Return (x, y) of the center of cell containing provided text 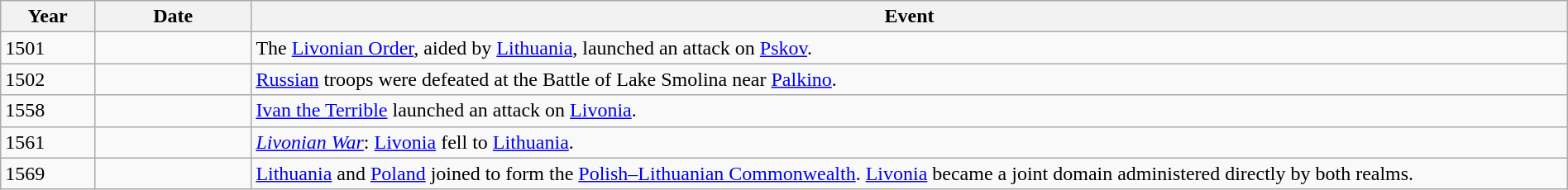
1561 (48, 142)
The Livonian Order, aided by Lithuania, launched an attack on Pskov. (910, 48)
1558 (48, 111)
Event (910, 17)
Lithuania and Poland joined to form the Polish–Lithuanian Commonwealth. Livonia became a joint domain administered directly by both realms. (910, 173)
1569 (48, 173)
Russian troops were defeated at the Battle of Lake Smolina near Palkino. (910, 79)
Year (48, 17)
1502 (48, 79)
Date (172, 17)
1501 (48, 48)
Ivan the Terrible launched an attack on Livonia. (910, 111)
Livonian War: Livonia fell to Lithuania. (910, 142)
